Extract the [X, Y] coordinate from the center of the cell holding the provided text.  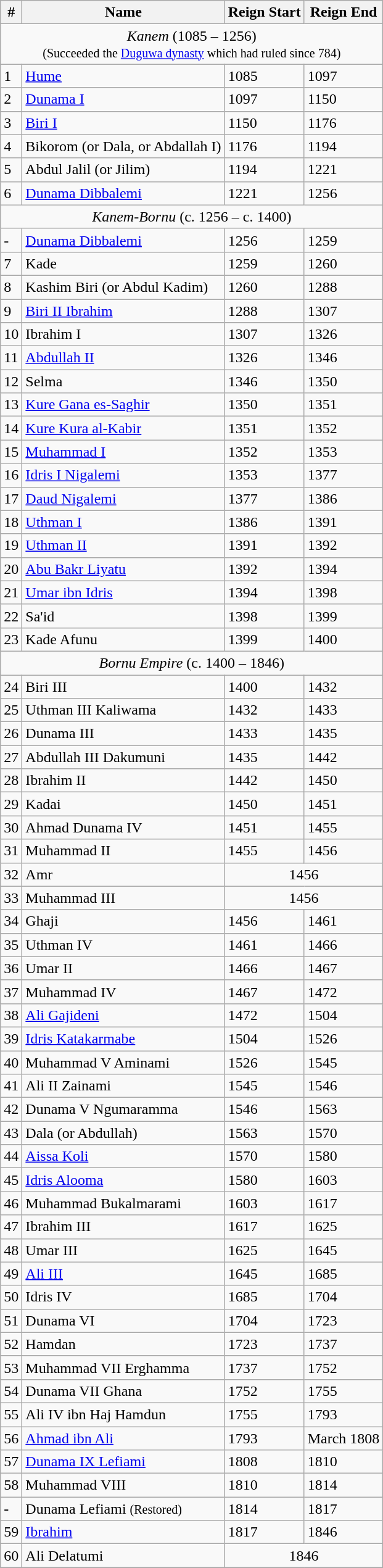
Muhammad VIII [123, 1485]
Ahmad Dunama IV [123, 828]
1808 [264, 1462]
Name [123, 12]
25 [11, 710]
Abdullah II [123, 358]
Uthman II [123, 545]
34 [11, 921]
22 [11, 616]
Kadai [123, 804]
Reign End [344, 12]
39 [11, 1039]
59 [11, 1532]
17 [11, 499]
Umar III [123, 1250]
Kure Gana es-Saghir [123, 405]
5 [11, 170]
Ali Delatumi [123, 1556]
42 [11, 1110]
Kade [123, 263]
3 [11, 123]
Bornu Empire (c. 1400 – 1846) [192, 663]
Ahmad ibn Ali [123, 1438]
28 [11, 781]
Ali IV ibn Haj Hamdun [123, 1414]
18 [11, 522]
24 [11, 687]
37 [11, 992]
7 [11, 263]
55 [11, 1414]
Dunama V Ngumaramma [123, 1110]
10 [11, 334]
15 [11, 452]
Daud Nigalemi [123, 499]
21 [11, 592]
47 [11, 1227]
11 [11, 358]
2 [11, 99]
Umar ibn Idris [123, 592]
Biri I [123, 123]
Hume [123, 76]
49 [11, 1274]
13 [11, 405]
Umar II [123, 968]
46 [11, 1203]
Bikorom (or Dala, or Abdallah I) [123, 146]
Muhammad V Aminami [123, 1062]
51 [11, 1321]
Kashim Biri (or Abdul Kadim) [123, 287]
Dunama Lefiami (Restored) [123, 1509]
Dunama I [123, 99]
Kanem-Bornu (c. 1256 – c. 1400) [192, 217]
Muhammad Bukalmarami [123, 1203]
14 [11, 428]
Aissa Koli [123, 1156]
Idris I Nigalemi [123, 475]
Ali Gajideni [123, 1015]
30 [11, 828]
27 [11, 757]
31 [11, 851]
Muhammad III [123, 898]
41 [11, 1086]
Idris Katakarmabe [123, 1039]
Ibrahim II [123, 781]
Dala (or Abdullah) [123, 1133]
16 [11, 475]
44 [11, 1156]
4 [11, 146]
Muhammad I [123, 452]
43 [11, 1133]
35 [11, 945]
Kure Kura al-Kabir [123, 428]
Biri II Ibrahim [123, 310]
Dunama III [123, 734]
1 [11, 76]
Idris Alooma [123, 1180]
38 [11, 1015]
Ali II Zainami [123, 1086]
56 [11, 1438]
32 [11, 874]
1085 [264, 76]
23 [11, 639]
# [11, 12]
Abdullah III Dakumuni [123, 757]
6 [11, 193]
Uthman I [123, 522]
54 [11, 1391]
Hamdan [123, 1344]
40 [11, 1062]
Uthman III Kaliwama [123, 710]
Dunama VII Ghana [123, 1391]
Kade Afunu [123, 639]
19 [11, 545]
26 [11, 734]
Muhammad IV [123, 992]
53 [11, 1367]
Reign Start [264, 12]
Ali III [123, 1274]
March 1808 [344, 1438]
12 [11, 381]
9 [11, 310]
36 [11, 968]
Abu Bakr Liyatu [123, 569]
52 [11, 1344]
Dunama IX Lefiami [123, 1462]
45 [11, 1180]
Ibrahim III [123, 1227]
Ibrahim I [123, 334]
8 [11, 287]
Muhammad VII Erghamma [123, 1367]
Muhammad II [123, 851]
58 [11, 1485]
Abdul Jalil (or Jilim) [123, 170]
Selma [123, 381]
Biri III [123, 687]
Idris IV [123, 1297]
33 [11, 898]
Ghaji [123, 921]
Amr [123, 874]
Uthman IV [123, 945]
29 [11, 804]
20 [11, 569]
50 [11, 1297]
Dunama VI [123, 1321]
Sa'id [123, 616]
60 [11, 1556]
57 [11, 1462]
Kanem (1085 – 1256)(Succeeded the Duguwa dynasty which had ruled since 784) [192, 44]
48 [11, 1250]
Ibrahim [123, 1532]
